From the cell containing the given text, extract its center point as [X, Y] coordinate. 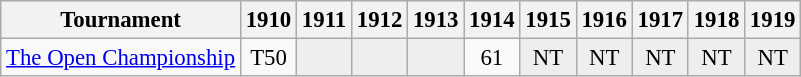
1916 [604, 20]
1918 [716, 20]
61 [492, 58]
1910 [268, 20]
1915 [548, 20]
The Open Championship [121, 58]
1914 [492, 20]
1911 [324, 20]
1919 [773, 20]
1917 [660, 20]
1912 [379, 20]
Tournament [121, 20]
T50 [268, 58]
1913 [436, 20]
